Return (X, Y) of the center of cell containing provided text 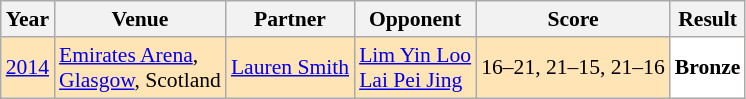
Year (28, 19)
Opponent (415, 19)
Venue (140, 19)
Score (573, 19)
Partner (290, 19)
2014 (28, 68)
Lauren Smith (290, 68)
16–21, 21–15, 21–16 (573, 68)
Result (708, 19)
Bronze (708, 68)
Emirates Arena,Glasgow, Scotland (140, 68)
Lim Yin Loo Lai Pei Jing (415, 68)
